Provide the (x, y) coordinate of the cell's center where the given text is located.  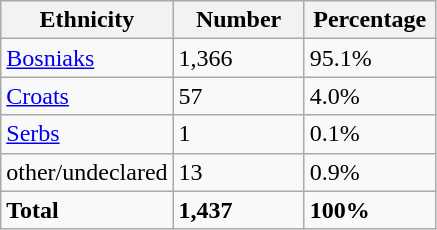
Percentage (370, 20)
1,437 (238, 210)
Croats (87, 96)
57 (238, 96)
0.9% (370, 172)
13 (238, 172)
0.1% (370, 134)
1 (238, 134)
100% (370, 210)
other/undeclared (87, 172)
Bosniaks (87, 58)
95.1% (370, 58)
Ethnicity (87, 20)
Number (238, 20)
Serbs (87, 134)
1,366 (238, 58)
Total (87, 210)
4.0% (370, 96)
